Detect which cell encompasses the target text, then output its (x, y) center coordinate. 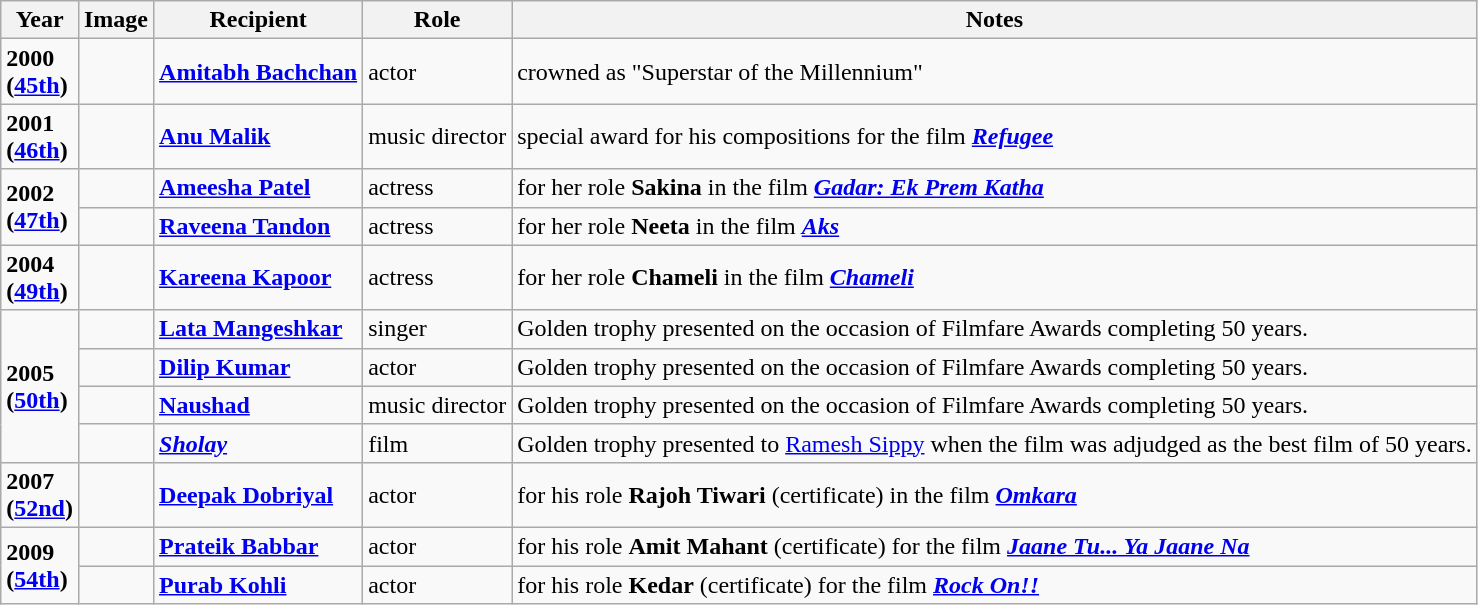
for his role Kedar (certificate) for the film Rock On!! (995, 585)
Raveena Tandon (258, 226)
Role (438, 20)
2005(50th) (40, 386)
singer (438, 329)
2007(52nd) (40, 494)
2002(47th) (40, 207)
Kareena Kapoor (258, 278)
Purab Kohli (258, 585)
Deepak Dobriyal (258, 494)
for her role Sakina in the film Gadar: Ek Prem Katha (995, 188)
Amitabh Bachchan (258, 72)
special award for his compositions for the film Refugee (995, 136)
for her role Chameli in the film Chameli (995, 278)
for his role Amit Mahant (certificate) for the film Jaane Tu... Ya Jaane Na (995, 546)
Image (116, 20)
Lata Mangeshkar (258, 329)
Prateik Babbar (258, 546)
Anu Malik (258, 136)
Dilip Kumar (258, 367)
crowned as "Superstar of the Millennium" (995, 72)
for his role Rajoh Tiwari (certificate) in the film Omkara (995, 494)
Recipient (258, 20)
2001(46th) (40, 136)
Ameesha Patel (258, 188)
2004(49th) (40, 278)
Notes (995, 20)
for her role Neeta in the film Aks (995, 226)
Sholay (258, 443)
film (438, 443)
Golden trophy presented to Ramesh Sippy when the film was adjudged as the best film of 50 years. (995, 443)
2009(54th) (40, 565)
2000(45th) (40, 72)
Naushad (258, 405)
Year (40, 20)
